For the text-containing cell, return its midpoint in (X, Y) coordinate format. 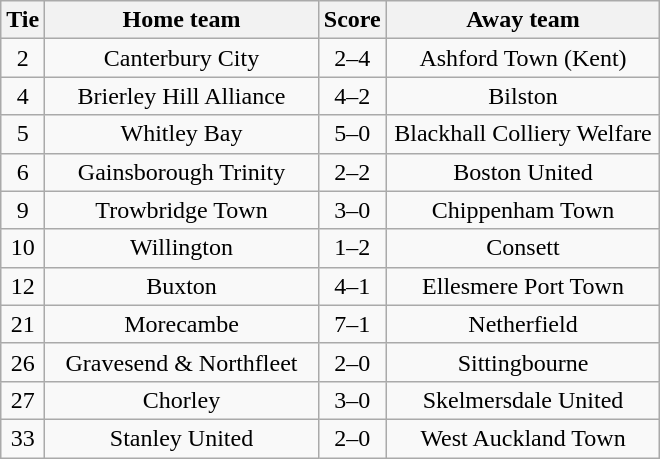
21 (23, 324)
Consett (523, 248)
Score (352, 20)
Ellesmere Port Town (523, 286)
Stanley United (182, 438)
9 (23, 210)
Skelmersdale United (523, 400)
2–2 (352, 172)
Brierley Hill Alliance (182, 96)
7–1 (352, 324)
4 (23, 96)
1–2 (352, 248)
Gravesend & Northfleet (182, 362)
5 (23, 134)
Chippenham Town (523, 210)
26 (23, 362)
Home team (182, 20)
2 (23, 58)
Sittingbourne (523, 362)
Buxton (182, 286)
Tie (23, 20)
5–0 (352, 134)
Ashford Town (Kent) (523, 58)
Chorley (182, 400)
West Auckland Town (523, 438)
12 (23, 286)
Trowbridge Town (182, 210)
Willington (182, 248)
33 (23, 438)
Boston United (523, 172)
Netherfield (523, 324)
4–1 (352, 286)
4–2 (352, 96)
2–4 (352, 58)
Canterbury City (182, 58)
Blackhall Colliery Welfare (523, 134)
Bilston (523, 96)
Morecambe (182, 324)
10 (23, 248)
Whitley Bay (182, 134)
Gainsborough Trinity (182, 172)
Away team (523, 20)
27 (23, 400)
6 (23, 172)
